Determine the [X, Y] coordinate at the center of the cell enclosing the given text.  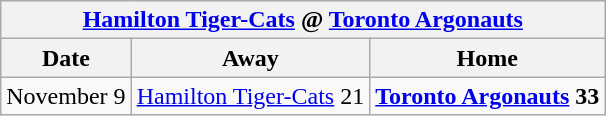
Hamilton Tiger-Cats 21 [250, 96]
November 9 [66, 96]
Hamilton Tiger-Cats @ Toronto Argonauts [303, 20]
Toronto Argonauts 33 [488, 96]
Away [250, 58]
Date [66, 58]
Home [488, 58]
